Provide the (x, y) coordinate of the cell's center where the given text is located.  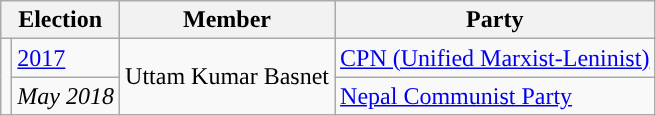
Uttam Kumar Basnet (228, 77)
2017 (66, 58)
Member (228, 20)
Nepal Communist Party (495, 96)
May 2018 (66, 96)
CPN (Unified Marxist-Leninist) (495, 58)
Party (495, 20)
Election (60, 20)
